From the cell containing the given text, extract its center point as [x, y] coordinate. 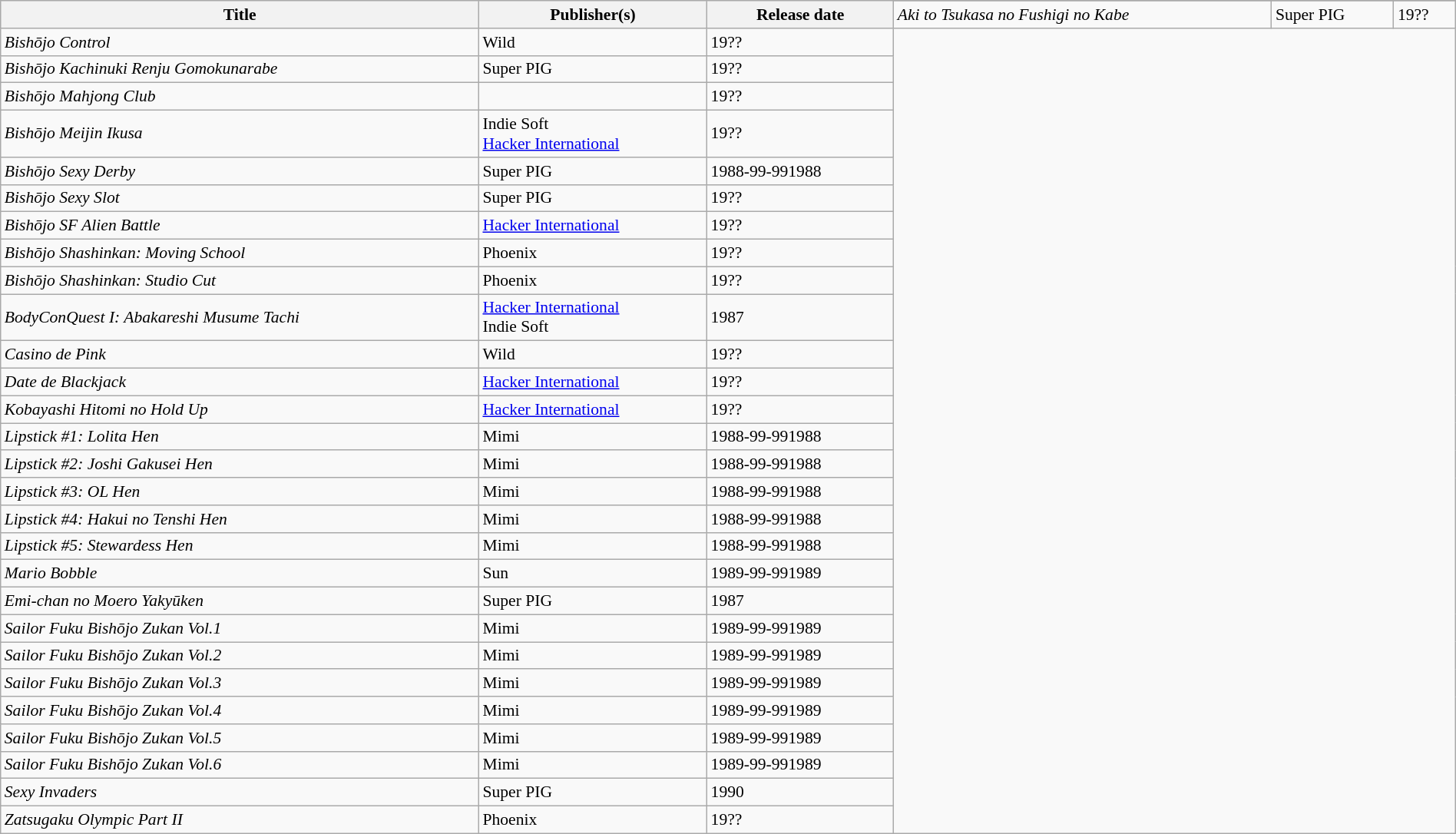
Sailor Fuku Bishōjo Zukan Vol.3 [240, 683]
Bishōjo Mahjong Club [240, 97]
Bishōjo Sexy Derby [240, 171]
Lipstick #5: Stewardess Hen [240, 546]
Aki to Tsukasa no Fushigi no Kabe [1083, 15]
BodyConQuest I: Abakareshi Musume Tachi [240, 318]
Bishōjo Kachinuki Renju Gomokunarabe [240, 69]
Sun [593, 574]
Lipstick #2: Joshi Gakusei Hen [240, 465]
Sailor Fuku Bishōjo Zukan Vol.1 [240, 628]
Sailor Fuku Bishōjo Zukan Vol.6 [240, 765]
Bishōjo Shashinkan: Moving School [240, 253]
Bishōjo Control [240, 42]
Sailor Fuku Bishōjo Zukan Vol.5 [240, 738]
Sailor Fuku Bishōjo Zukan Vol.4 [240, 710]
Casino de Pink [240, 355]
Kobayashi Hitomi no Hold Up [240, 409]
Bishōjo Meijin Ikusa [240, 134]
Hacker International Indie Soft [593, 318]
Sailor Fuku Bishōjo Zukan Vol.2 [240, 656]
Bishōjo Sexy Slot [240, 198]
Zatsugaku Olympic Part II [240, 820]
Title [240, 15]
Lipstick #4: Hakui no Tenshi Hen [240, 519]
Sexy Invaders [240, 793]
Indie SoftHacker International [593, 134]
Lipstick #3: OL Hen [240, 491]
Publisher(s) [593, 15]
Bishōjo Shashinkan: Studio Cut [240, 280]
Bishōjo SF Alien Battle [240, 226]
Emi-chan no Moero Yakyūken [240, 601]
Date de Blackjack [240, 382]
Release date [800, 15]
1990 [800, 793]
Mario Bobble [240, 574]
Lipstick #1: Lolita Hen [240, 437]
